Capture the cell that displays the provided text and extract its [X, Y] central coordinate. 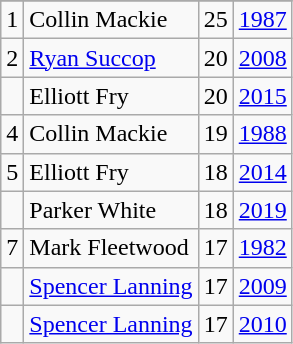
1982 [262, 248]
1988 [262, 134]
2014 [262, 172]
2010 [262, 324]
2015 [262, 96]
2008 [262, 58]
5 [12, 172]
2 [12, 58]
Mark Fleetwood [111, 248]
1 [12, 20]
Ryan Succop [111, 58]
4 [12, 134]
Parker White [111, 210]
1987 [262, 20]
2009 [262, 286]
2019 [262, 210]
7 [12, 248]
19 [216, 134]
25 [216, 20]
